Return the (X, Y) coordinate for the center point of the cell that contains the specified text.  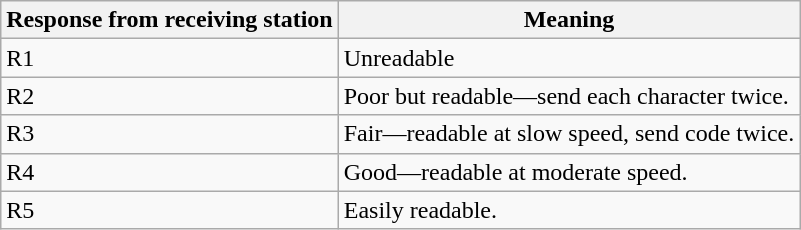
Fair—readable at slow speed, send code twice. (569, 134)
Poor but readable—send each character twice. (569, 96)
R4 (170, 172)
R2 (170, 96)
Good—readable at moderate speed. (569, 172)
Meaning (569, 20)
Easily readable. (569, 210)
R5 (170, 210)
R3 (170, 134)
Unreadable (569, 58)
Response from receiving station (170, 20)
R1 (170, 58)
